Return the (X, Y) coordinate for the center point of the cell that contains the specified text.  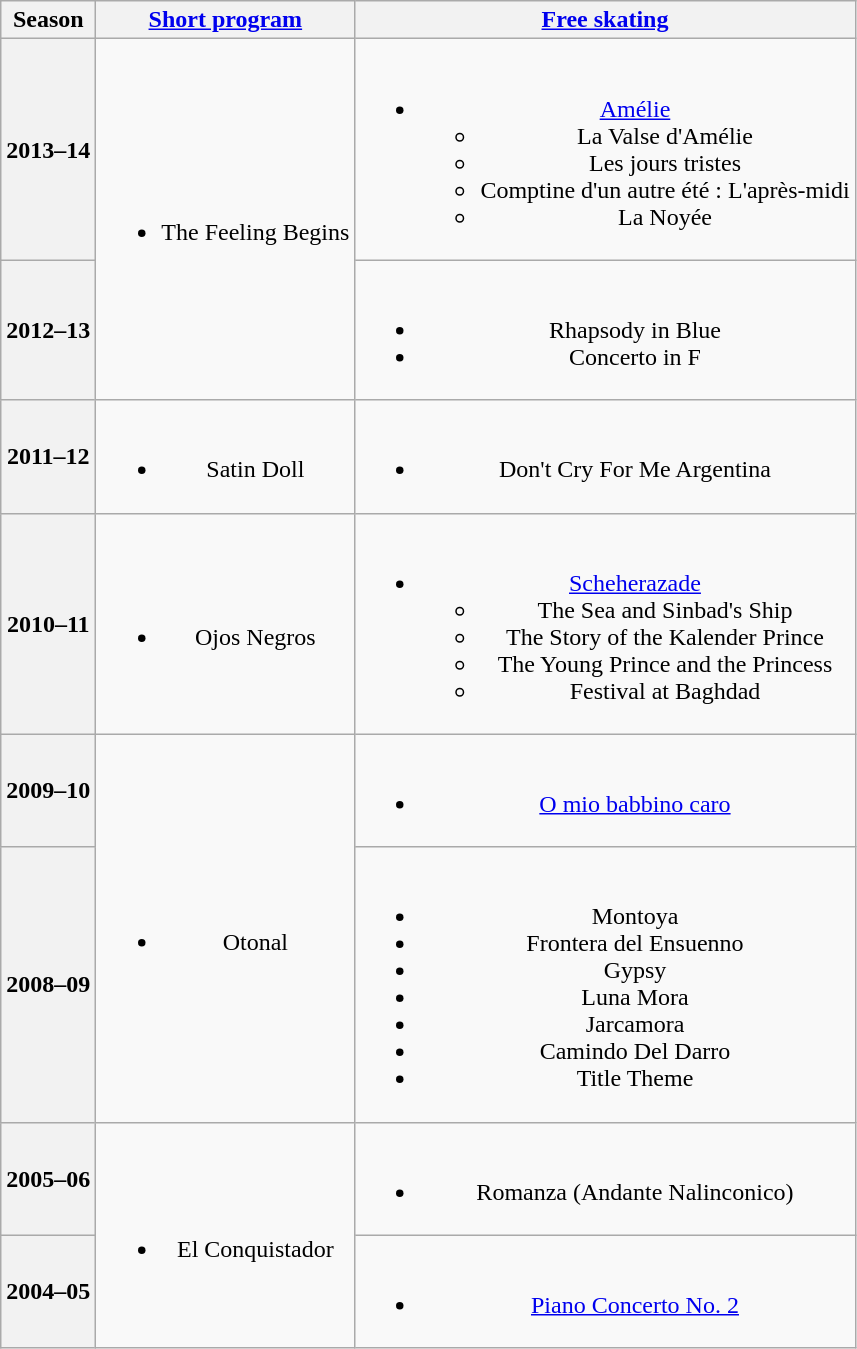
Short program (226, 20)
El Conquistador (226, 1235)
Satin Doll (226, 456)
Season (48, 20)
2004–05 (48, 1292)
Scheherazade The Sea and Sinbad's ShipThe Story of the Kalender PrinceThe Young Prince and the PrincessFestival at Baghdad (605, 624)
Piano Concerto No. 2 (605, 1292)
The Feeling Begins (226, 220)
2008–09 (48, 984)
2009–10 (48, 790)
Amélie La Valse d'AmélieLes jours tristesComptine d'un autre été : L'après-midiLa Noyée (605, 150)
Rhapsody in Blue Concerto in F (605, 330)
Free skating (605, 20)
2005–06 (48, 1178)
2010–11 (48, 624)
O mio babbino caro (605, 790)
Romanza (Andante Nalinconico) (605, 1178)
2011–12 (48, 456)
2013–14 (48, 150)
MontoyaFrontera del EnsuennoGypsy Luna Mora Jarcamora Camindo Del Darro Title Theme (605, 984)
Otonal (226, 928)
Don't Cry For Me Argentina (605, 456)
Ojos Negros (226, 624)
2012–13 (48, 330)
